Return the [X, Y] coordinate for the center point of the cell that contains the specified text.  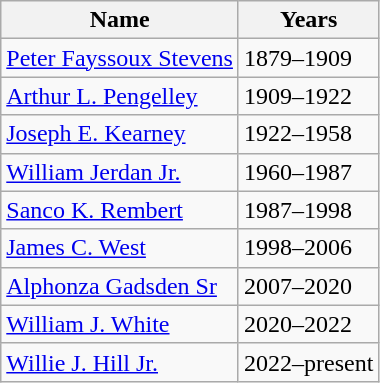
William Jerdan Jr. [120, 172]
Arthur L. Pengelley [120, 96]
1909–1922 [308, 96]
Sanco K. Rembert [120, 210]
William J. White [120, 324]
1960–1987 [308, 172]
Name [120, 20]
2022–present [308, 362]
2007–2020 [308, 286]
Peter Fayssoux Stevens [120, 58]
1998–2006 [308, 248]
1879–1909 [308, 58]
1922–1958 [308, 134]
Alphonza Gadsden Sr [120, 286]
1987–1998 [308, 210]
Willie J. Hill Jr. [120, 362]
Joseph E. Kearney [120, 134]
James C. West [120, 248]
Years [308, 20]
2020–2022 [308, 324]
